Return the (X, Y) coordinate for the center point of the cell that contains the specified text.  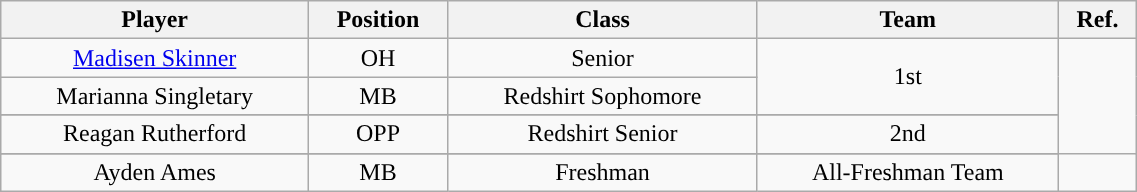
Senior (603, 58)
1st (908, 77)
Redshirt Senior (603, 134)
2nd (908, 134)
Team (908, 20)
Marianna Singletary (155, 96)
Player (155, 20)
Redshirt Sophomore (603, 96)
Freshman (603, 172)
Ref. (1098, 20)
Position (378, 20)
Reagan Rutherford (155, 134)
Madisen Skinner (155, 58)
Ayden Ames (155, 172)
OPP (378, 134)
OH (378, 58)
Class (603, 20)
All-Freshman Team (908, 172)
